Locate the cell with the specified text and output its (x, y) center coordinate. 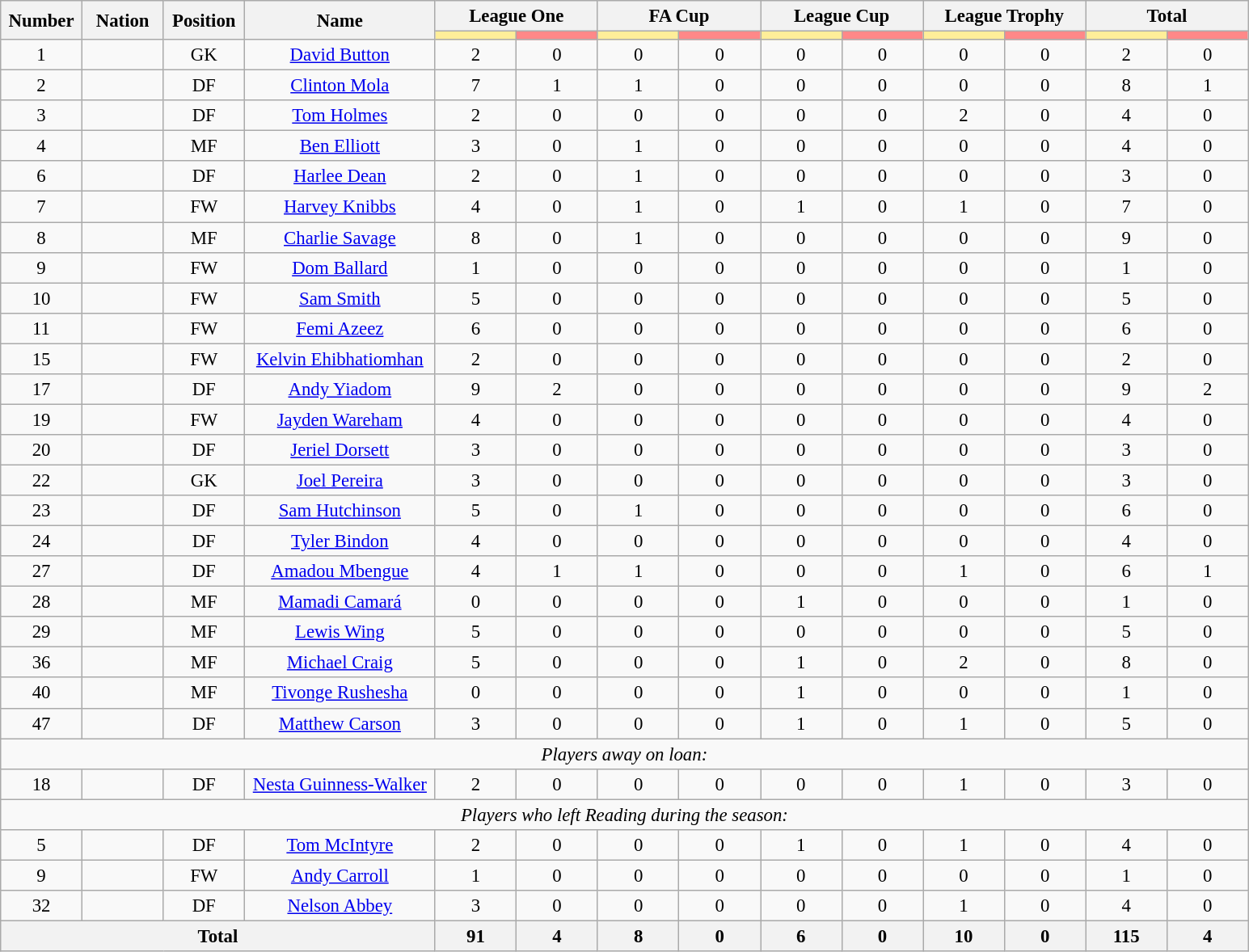
Position (204, 20)
Nelson Abbey (340, 906)
24 (42, 541)
Nesta Guinness-Walker (340, 784)
League One (516, 16)
40 (42, 693)
Jayden Wareham (340, 419)
Sam Hutchinson (340, 511)
23 (42, 511)
Harvey Knibbs (340, 207)
Lewis Wing (340, 632)
David Button (340, 55)
22 (42, 480)
Kelvin Ehibhatiomhan (340, 359)
Tom Holmes (340, 116)
Andy Carroll (340, 875)
36 (42, 663)
League Trophy (1004, 16)
15 (42, 359)
Ben Elliott (340, 146)
Harlee Dean (340, 177)
91 (475, 936)
Joel Pereira (340, 480)
League Cup (841, 16)
Femi Azeez (340, 328)
20 (42, 450)
17 (42, 390)
Michael Craig (340, 663)
19 (42, 419)
FA Cup (679, 16)
18 (42, 784)
Nation (123, 20)
Charlie Savage (340, 238)
Players away on loan: (624, 754)
Tyler Bindon (340, 541)
Jeriel Dorsett (340, 450)
Number (42, 20)
28 (42, 602)
115 (1127, 936)
47 (42, 723)
Clinton Mola (340, 86)
32 (42, 906)
Andy Yiadom (340, 390)
29 (42, 632)
Players who left Reading during the season: (624, 815)
Amadou Mbengue (340, 571)
Sam Smith (340, 298)
27 (42, 571)
11 (42, 328)
Tivonge Rushesha (340, 693)
Dom Ballard (340, 267)
Name (340, 20)
Mamadi Camará (340, 602)
Tom McIntyre (340, 845)
Matthew Carson (340, 723)
